Provide the [x, y] coordinate of the cell's center where the given text is located.  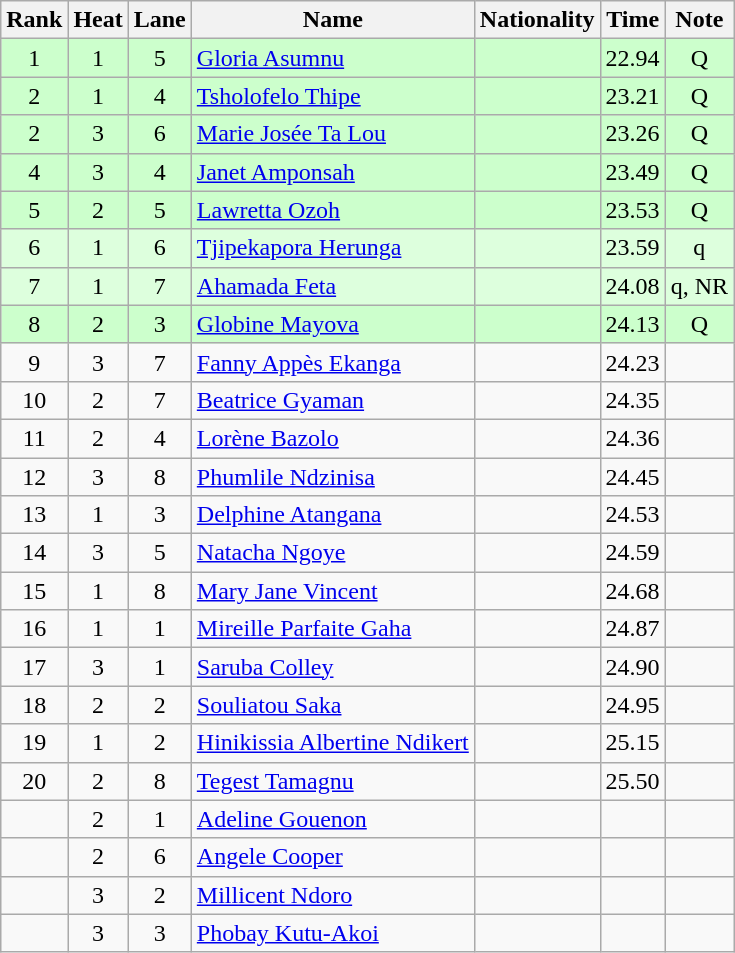
11 [34, 438]
13 [34, 515]
Note [699, 20]
24.35 [632, 400]
Lawretta Ozoh [332, 210]
Angele Cooper [332, 857]
Nationality [537, 20]
16 [34, 629]
Tsholofelo Thipe [332, 96]
24.53 [632, 515]
23.53 [632, 210]
Phumlile Ndzinisa [332, 477]
24.23 [632, 362]
19 [34, 743]
22.94 [632, 58]
14 [34, 553]
18 [34, 705]
24.90 [632, 667]
Natacha Ngoye [332, 553]
20 [34, 781]
Janet Amponsah [332, 172]
Name [332, 20]
24.08 [632, 286]
Tegest Tamagnu [332, 781]
23.59 [632, 248]
Ahamada Feta [332, 286]
Gloria Asumnu [332, 58]
Mary Jane Vincent [332, 591]
24.95 [632, 705]
Souliatou Saka [332, 705]
Time [632, 20]
24.87 [632, 629]
25.15 [632, 743]
q [699, 248]
24.45 [632, 477]
23.21 [632, 96]
9 [34, 362]
Rank [34, 20]
24.68 [632, 591]
12 [34, 477]
Globine Mayova [332, 324]
Delphine Atangana [332, 515]
25.50 [632, 781]
Mireille Parfaite Gaha [332, 629]
24.36 [632, 438]
Lane [160, 20]
15 [34, 591]
24.13 [632, 324]
Lorène Bazolo [332, 438]
24.59 [632, 553]
17 [34, 667]
Heat [98, 20]
23.49 [632, 172]
Saruba Colley [332, 667]
Hinikissia Albertine Ndikert [332, 743]
23.26 [632, 134]
10 [34, 400]
Marie Josée Ta Lou [332, 134]
Fanny Appès Ekanga [332, 362]
Phobay Kutu-Akoi [332, 933]
Tjipekapora Herunga [332, 248]
Beatrice Gyaman [332, 400]
q, NR [699, 286]
Millicent Ndoro [332, 895]
Adeline Gouenon [332, 819]
